Output the (X, Y) coordinate of the center of the cell containing the given text.  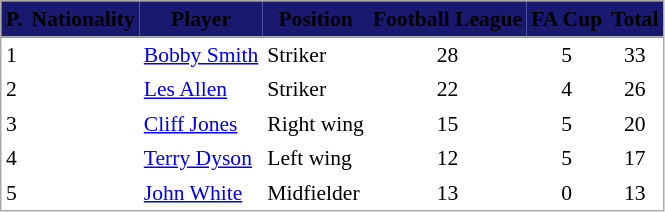
Midfielder (316, 193)
Total (635, 20)
28 (447, 55)
Nationality (83, 20)
17 (635, 158)
2 (15, 89)
20 (635, 123)
12 (447, 158)
15 (447, 123)
26 (635, 89)
0 (567, 193)
Position (316, 20)
Bobby Smith (201, 55)
P. (15, 20)
Terry Dyson (201, 158)
Football League (447, 20)
33 (635, 55)
Left wing (316, 158)
John White (201, 193)
Les Allen (201, 89)
1 (15, 55)
22 (447, 89)
Cliff Jones (201, 123)
3 (15, 123)
Player (201, 20)
Right wing (316, 123)
FA Cup (567, 20)
